For the text-containing cell, return its midpoint in (x, y) coordinate format. 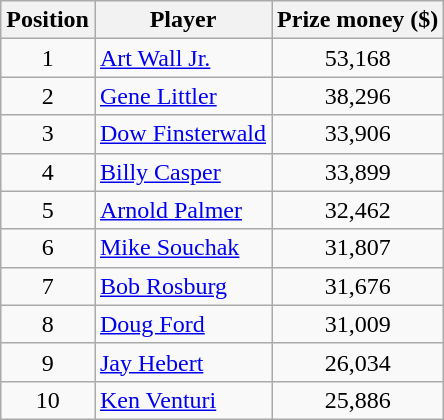
Arnold Palmer (182, 210)
31,676 (358, 286)
9 (48, 362)
Dow Finsterwald (182, 134)
3 (48, 134)
33,899 (358, 172)
Bob Rosburg (182, 286)
25,886 (358, 400)
4 (48, 172)
Prize money ($) (358, 20)
7 (48, 286)
Art Wall Jr. (182, 58)
53,168 (358, 58)
Doug Ford (182, 324)
Jay Hebert (182, 362)
26,034 (358, 362)
2 (48, 96)
31,009 (358, 324)
10 (48, 400)
32,462 (358, 210)
5 (48, 210)
Mike Souchak (182, 248)
6 (48, 248)
Gene Littler (182, 96)
Player (182, 20)
31,807 (358, 248)
33,906 (358, 134)
Position (48, 20)
38,296 (358, 96)
Ken Venturi (182, 400)
8 (48, 324)
Billy Casper (182, 172)
1 (48, 58)
